Determine the (x, y) coordinate at the center of the cell enclosing the given text.  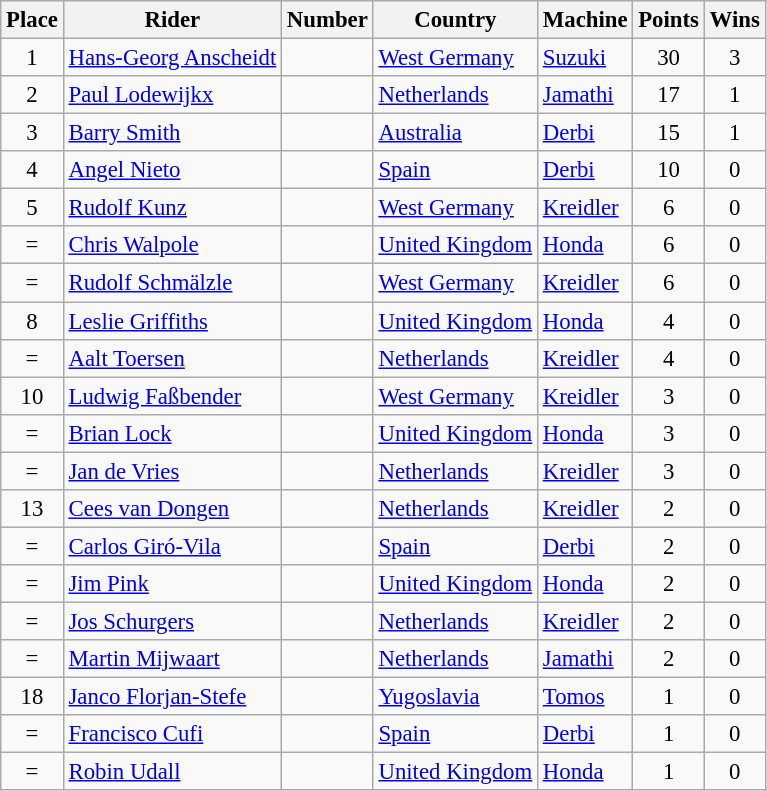
Robin Udall (172, 772)
30 (668, 58)
Cees van Dongen (172, 509)
Wins (734, 20)
Leslie Griffiths (172, 321)
5 (32, 208)
Jos Schurgers (172, 621)
17 (668, 95)
Carlos Giró-Vila (172, 546)
Ludwig Faßbender (172, 396)
Suzuki (586, 58)
18 (32, 697)
Rudolf Kunz (172, 208)
Martin Mijwaart (172, 659)
Number (328, 20)
Yugoslavia (455, 697)
Country (455, 20)
Hans-Georg Anscheidt (172, 58)
15 (668, 133)
Machine (586, 20)
Place (32, 20)
Angel Nieto (172, 170)
Rudolf Schmälzle (172, 283)
Rider (172, 20)
Barry Smith (172, 133)
Jan de Vries (172, 471)
13 (32, 509)
Paul Lodewijkx (172, 95)
Tomos (586, 697)
Francisco Cufi (172, 734)
Brian Lock (172, 433)
Chris Walpole (172, 245)
Australia (455, 133)
Aalt Toersen (172, 358)
8 (32, 321)
Jim Pink (172, 584)
Janco Florjan-Stefe (172, 697)
Points (668, 20)
